Capture the cell that displays the provided text and extract its (x, y) central coordinate. 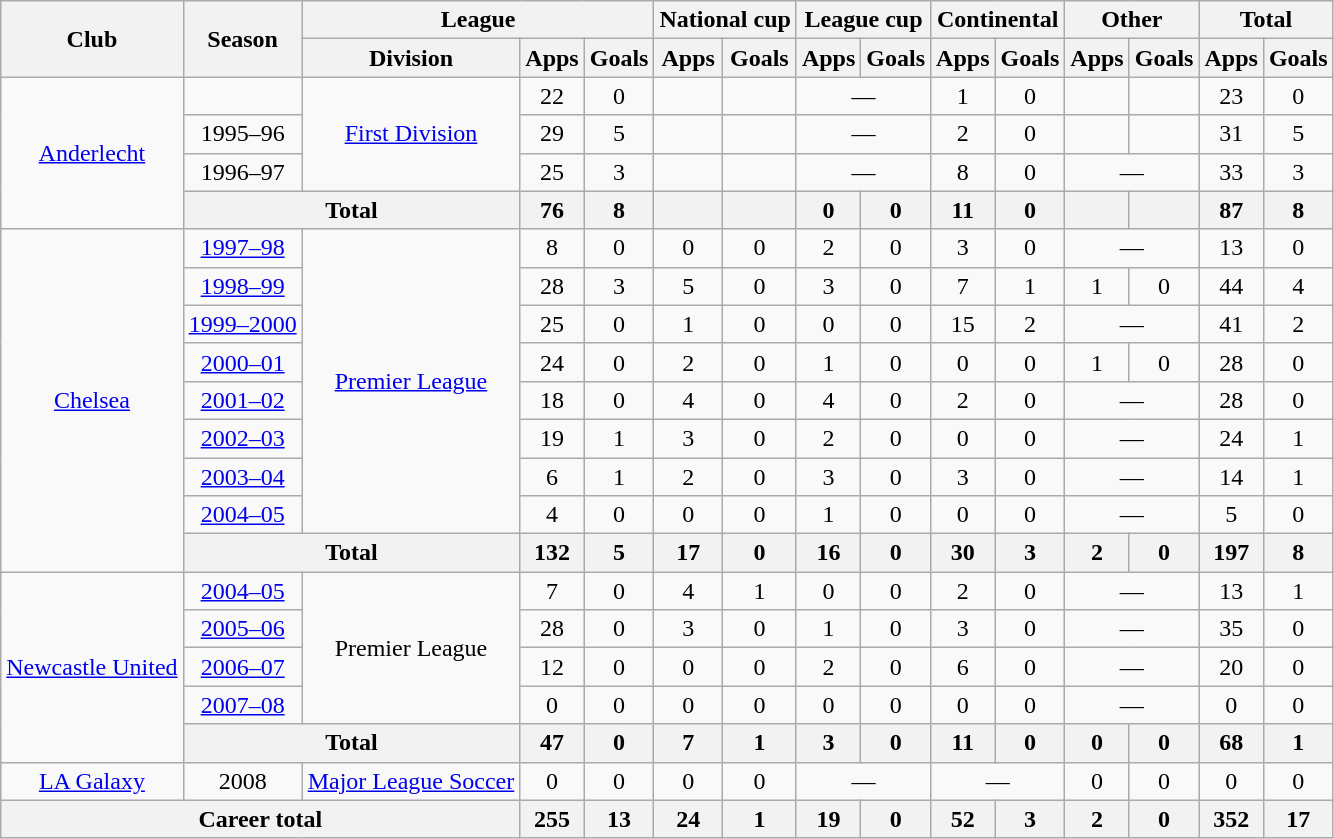
76 (552, 210)
Newcastle United (92, 667)
2000–01 (242, 362)
Career total (260, 819)
12 (552, 667)
255 (552, 819)
2001–02 (242, 400)
LA Galaxy (92, 781)
52 (963, 819)
2008 (242, 781)
29 (552, 134)
1995–96 (242, 134)
30 (963, 553)
18 (552, 400)
Major League Soccer (411, 781)
1999–2000 (242, 324)
League cup (863, 20)
68 (1231, 743)
1997–98 (242, 248)
31 (1231, 134)
2007–08 (242, 705)
23 (1231, 96)
16 (828, 553)
87 (1231, 210)
132 (552, 553)
Continental (998, 20)
197 (1231, 553)
35 (1231, 629)
League (478, 20)
Division (411, 58)
Other (1132, 20)
Chelsea (92, 400)
2003–04 (242, 477)
Anderlecht (92, 153)
2002–03 (242, 438)
2006–07 (242, 667)
352 (1231, 819)
First Division (411, 134)
14 (1231, 477)
Season (242, 39)
44 (1231, 286)
1998–99 (242, 286)
2005–06 (242, 629)
22 (552, 96)
33 (1231, 172)
47 (552, 743)
Club (92, 39)
41 (1231, 324)
1996–97 (242, 172)
National cup (725, 20)
20 (1231, 667)
15 (963, 324)
